Return [X, Y] of the center of cell containing provided text 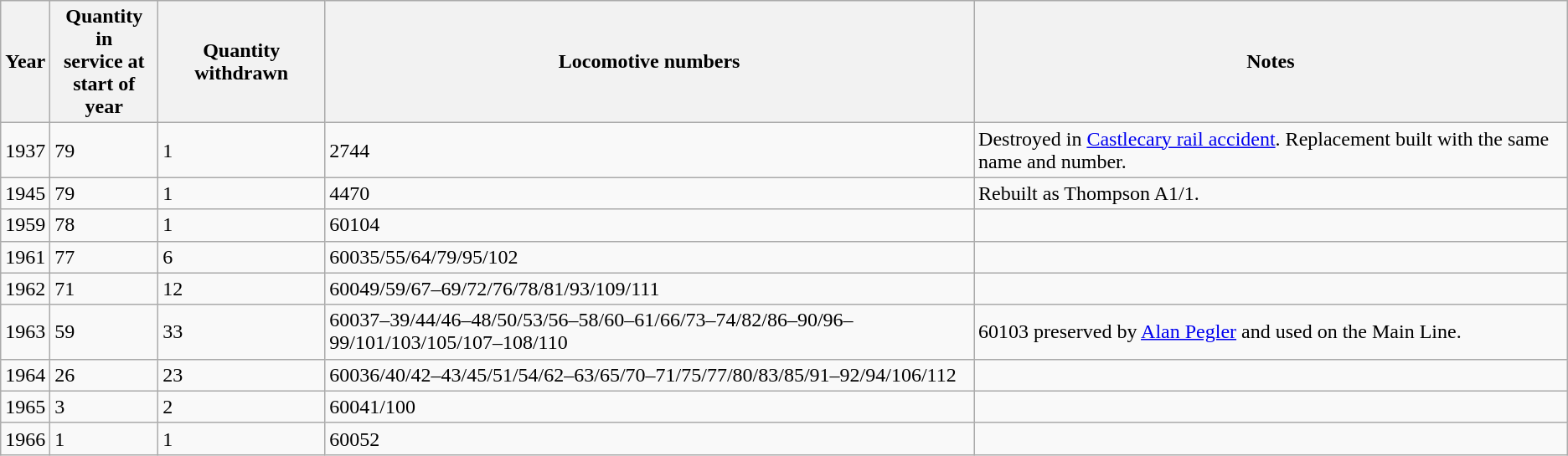
Quantity withdrawn [241, 62]
60041/100 [650, 407]
1966 [25, 438]
60036/40/42–43/45/51/54/62–63/65/70–71/75/77/80/83/85/91–92/94/106/112 [650, 375]
1963 [25, 331]
Rebuilt as Thompson A1/1. [1271, 193]
Notes [1271, 62]
60049/59/67–69/72/76/78/81/93/109/111 [650, 289]
1965 [25, 407]
6 [241, 257]
1959 [25, 225]
78 [104, 225]
77 [104, 257]
23 [241, 375]
71 [104, 289]
60103 preserved by Alan Pegler and used on the Main Line. [1271, 331]
Destroyed in Castlecary rail accident. Replacement built with the same name and number. [1271, 151]
33 [241, 331]
26 [104, 375]
12 [241, 289]
2744 [650, 151]
Quantity inservice atstart of year [104, 62]
Locomotive numbers [650, 62]
4470 [650, 193]
1964 [25, 375]
3 [104, 407]
60052 [650, 438]
1961 [25, 257]
60035/55/64/79/95/102 [650, 257]
1945 [25, 193]
2 [241, 407]
60037–39/44/46–48/50/53/56–58/60–61/66/73–74/82/86–90/96–99/101/103/105/107–108/110 [650, 331]
Year [25, 62]
60104 [650, 225]
1937 [25, 151]
1962 [25, 289]
59 [104, 331]
